Find where the given text appears and provide that cell's center as (X, Y) coordinate. 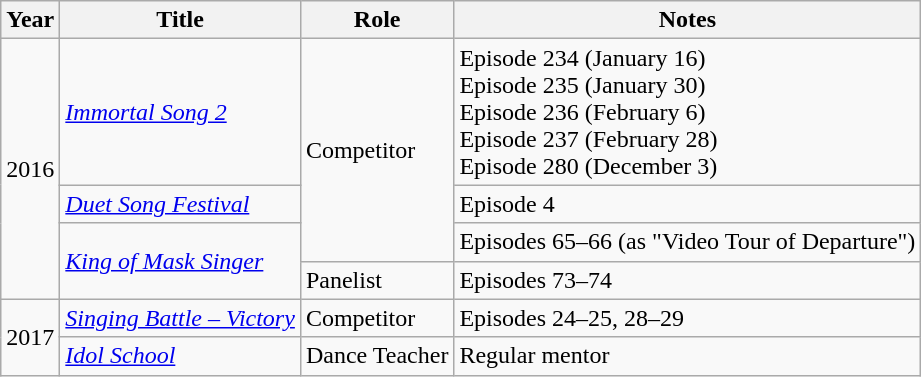
Title (180, 20)
2016 (30, 169)
Episodes 65–66 (as "Video Tour of Departure") (688, 242)
Year (30, 20)
Singing Battle – Victory (180, 318)
Episodes 24–25, 28–29 (688, 318)
Episodes 73–74 (688, 280)
Role (377, 20)
Panelist (377, 280)
2017 (30, 337)
King of Mask Singer (180, 261)
Immortal Song 2 (180, 112)
Episode 4 (688, 204)
Notes (688, 20)
Idol School (180, 356)
Duet Song Festival (180, 204)
Dance Teacher (377, 356)
Episode 234 (January 16)Episode 235 (January 30)Episode 236 (February 6)Episode 237 (February 28)Episode 280 (December 3) (688, 112)
Regular mentor (688, 356)
